Capture the cell that displays the provided text and extract its [x, y] central coordinate. 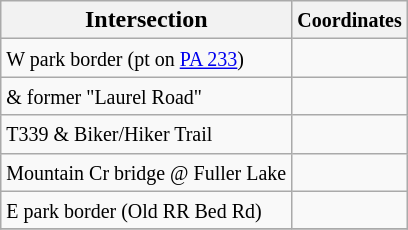
& former "Laurel Road" [146, 96]
Mountain Cr bridge @ Fuller Lake [146, 172]
W park border (pt on PA 233) [146, 58]
E park border (Old RR Bed Rd) [146, 210]
Coordinates [350, 20]
Intersection [146, 20]
T339 & Biker/Hiker Trail [146, 134]
